Identify which cell holds the provided text, then report its [x, y] central coordinate. 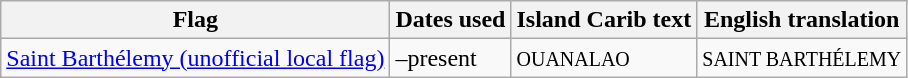
SAINT BARTHÉLEMY [802, 58]
English translation [802, 20]
–present [450, 58]
Saint Barthélemy (unofficial local flag) [196, 58]
Flag [196, 20]
Dates used [450, 20]
Island Carib text [604, 20]
OUANALAO [604, 58]
